Locate the cell with the specified text and output its (X, Y) center coordinate. 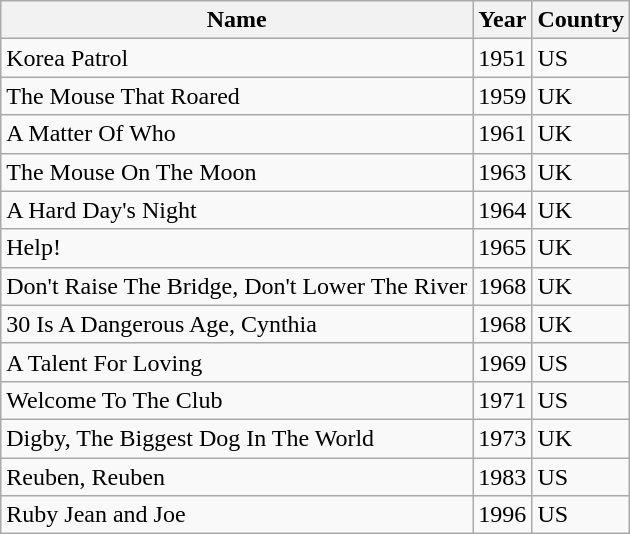
Country (581, 20)
1951 (502, 58)
Don't Raise The Bridge, Don't Lower The River (237, 286)
Ruby Jean and Joe (237, 515)
The Mouse That Roared (237, 96)
Korea Patrol (237, 58)
A Talent For Loving (237, 362)
1969 (502, 362)
Digby, The Biggest Dog In The World (237, 438)
30 Is A Dangerous Age, Cynthia (237, 324)
A Hard Day's Night (237, 210)
1965 (502, 248)
A Matter Of Who (237, 134)
1959 (502, 96)
Reuben, Reuben (237, 477)
Welcome To The Club (237, 400)
1996 (502, 515)
1983 (502, 477)
Help! (237, 248)
1971 (502, 400)
Year (502, 20)
1973 (502, 438)
The Mouse On The Moon (237, 172)
Name (237, 20)
1963 (502, 172)
1964 (502, 210)
1961 (502, 134)
